Extract the (X, Y) coordinate from the center of the cell holding the provided text.  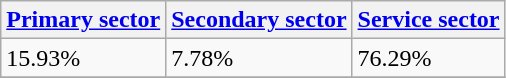
7.78% (259, 58)
Service sector (428, 20)
15.93% (84, 58)
Secondary sector (259, 20)
Primary sector (84, 20)
76.29% (428, 58)
